Detect which cell encompasses the target text, then output its [X, Y] center coordinate. 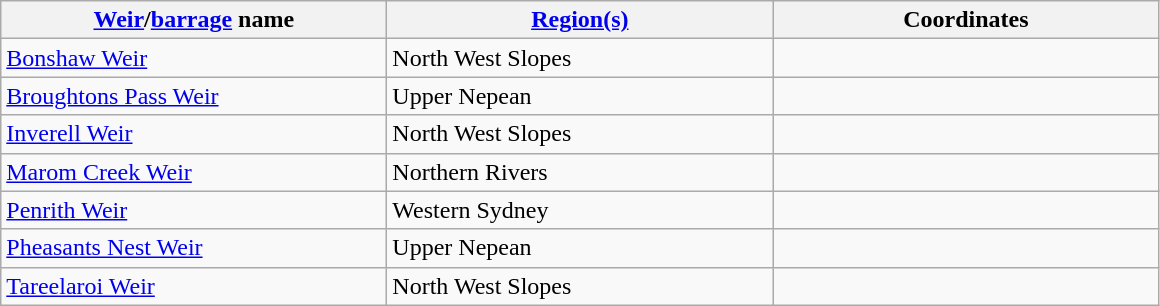
Region(s) [580, 20]
Marom Creek Weir [194, 172]
Bonshaw Weir [194, 58]
Tareelaroi Weir [194, 286]
Western Sydney [580, 210]
Inverell Weir [194, 134]
Northern Rivers [580, 172]
Coordinates [966, 20]
Pheasants Nest Weir [194, 248]
Broughtons Pass Weir [194, 96]
Weir/barrage name [194, 20]
Penrith Weir [194, 210]
